For the text-containing cell, return its midpoint in (x, y) coordinate format. 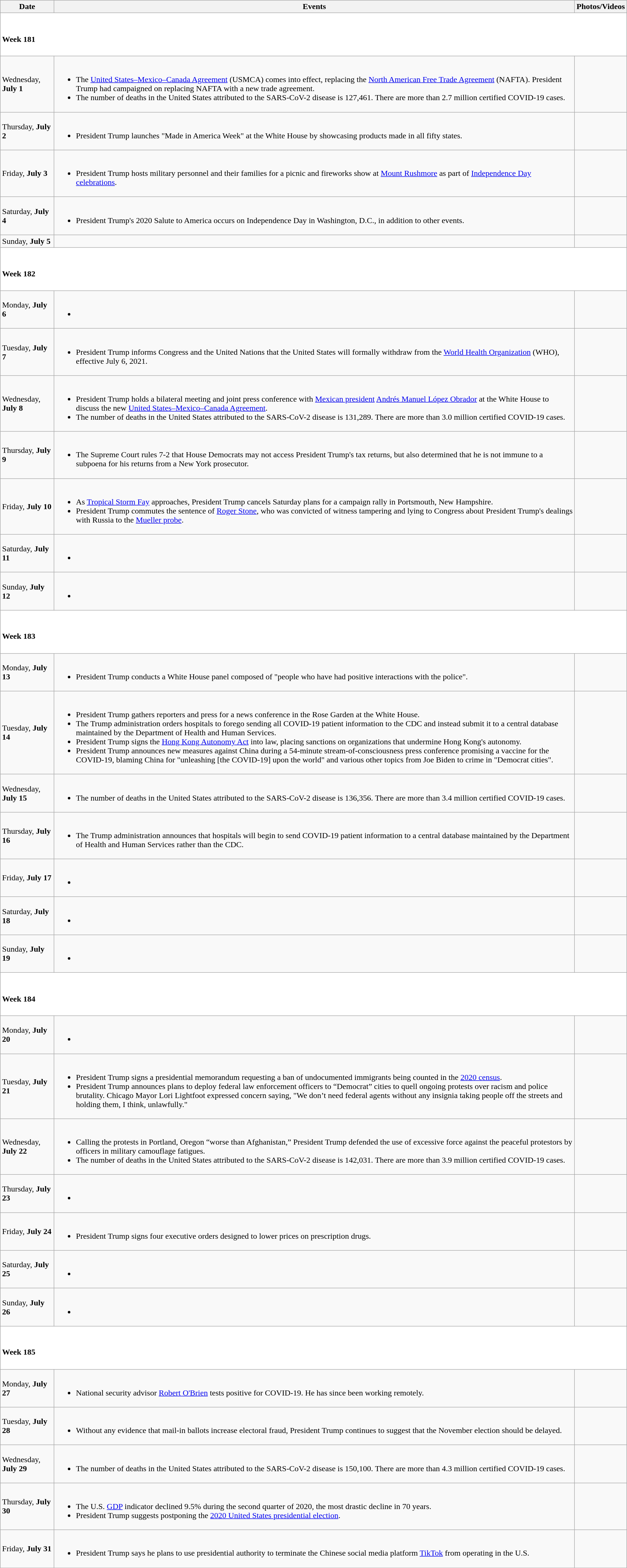
Thursday, July 16 (27, 835)
Wednesday, July 29 (27, 1464)
Week 184 (313, 994)
Photos/Videos (601, 7)
Wednesday, July 15 (27, 793)
Thursday, July 30 (27, 1506)
Sunday, July 5 (27, 241)
Wednesday, July 22 (27, 1147)
President Trump says he plans to use presidential authority to terminate the Chinese social media platform TikTok from operating in the U.S. (314, 1549)
Tuesday, July 28 (27, 1426)
Sunday, July 26 (27, 1307)
Friday, July 17 (27, 878)
Week 181 (313, 35)
Tuesday, July 14 (27, 733)
The number of deaths in the United States attributed to the SARS-CoV-2 disease is 136,356. There are more than 3.4 million certified COVID-19 cases. (314, 793)
Week 183 (313, 632)
Events (314, 7)
Week 185 (313, 1348)
Monday, July 6 (27, 310)
President Trump's 2020 Salute to America occurs on Independence Day in Washington, D.C., in addition to other events. (314, 216)
Friday, July 3 (27, 174)
Saturday, July 18 (27, 916)
Saturday, July 11 (27, 553)
Sunday, July 12 (27, 591)
Tuesday, July 21 (27, 1086)
Sunday, July 19 (27, 954)
President Trump launches "Made in America Week" at the White House by showcasing products made in all fifty states. (314, 131)
Wednesday, July 8 (27, 403)
Friday, July 24 (27, 1231)
President Trump signs four executive orders designed to lower prices on prescription drugs. (314, 1231)
Tuesday, July 7 (27, 352)
Thursday, July 2 (27, 131)
Monday, July 13 (27, 672)
Date (27, 7)
Monday, July 20 (27, 1034)
Monday, July 27 (27, 1388)
Thursday, July 9 (27, 455)
Friday, July 31 (27, 1549)
Thursday, July 23 (27, 1194)
National security advisor Robert O'Brien tests positive for COVID-19. He has since been working remotely. (314, 1388)
Week 182 (313, 269)
Saturday, July 25 (27, 1270)
Wednesday, July 1 (27, 84)
The number of deaths in the United States attributed to the SARS-CoV-2 disease is 150,100. There are more than 4.3 million certified COVID-19 cases. (314, 1464)
Friday, July 10 (27, 506)
President Trump conducts a White House panel composed of "people who have had positive interactions with the police". (314, 672)
Saturday, July 4 (27, 216)
